Identify which cell holds the provided text, then report its (X, Y) central coordinate. 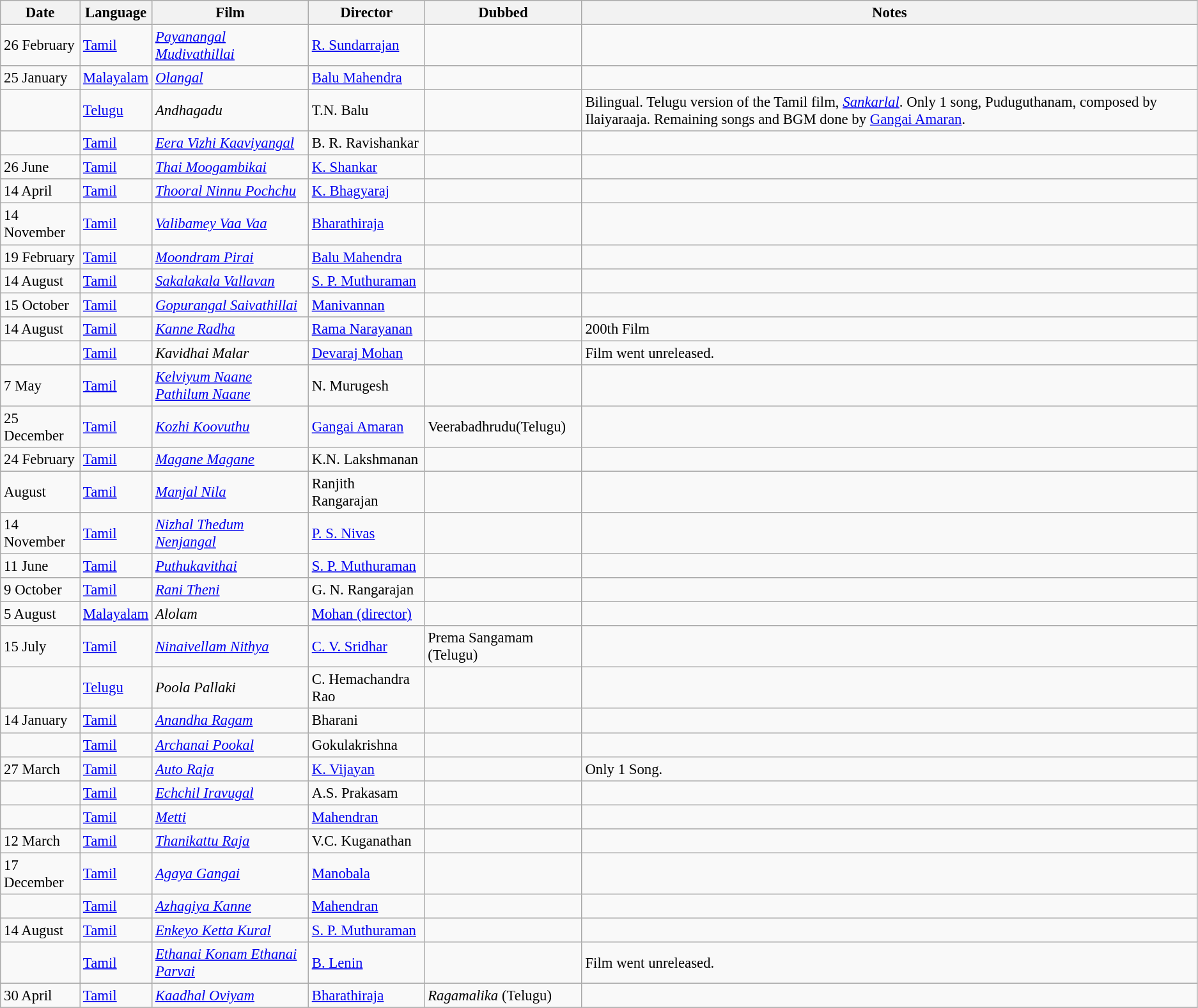
Ragamalika (Telugu) (503, 996)
A.S. Prakasam (366, 793)
19 February (40, 257)
G. N. Rangarajan (366, 590)
Rama Narayanan (366, 329)
Alolam (230, 614)
C. V. Sridhar (366, 647)
Nizhal Thedum Nenjangal (230, 533)
Thooral Ninnu Pochchu (230, 191)
15 October (40, 305)
T.N. Balu (366, 111)
26 June (40, 167)
R. Sundarrajan (366, 46)
Metti (230, 817)
Puthukavithai (230, 566)
Thanikattu Raja (230, 841)
25 December (40, 427)
August (40, 492)
Andhagadu (230, 111)
Manjal Nila (230, 492)
Prema Sangamam (Telugu) (503, 647)
Agaya Gangai (230, 873)
Archanai Pookal (230, 745)
K. Vijayan (366, 769)
Anandha Ragam (230, 721)
Enkeyo Ketta Kural (230, 930)
Ethanai Konam Ethanai Parvai (230, 963)
K.N. Lakshmanan (366, 460)
Azhagiya Kanne (230, 906)
5 August (40, 614)
9 October (40, 590)
Gokulakrishna (366, 745)
Bharani (366, 721)
Kanne Radha (230, 329)
Manivannan (366, 305)
Language (116, 13)
11 June (40, 566)
Ranjith Rangarajan (366, 492)
12 March (40, 841)
K. Shankar (366, 167)
C. Hemachandra Rao (366, 688)
Moondram Pirai (230, 257)
Veerabadhrudu(Telugu) (503, 427)
Film (230, 13)
Olangal (230, 78)
Poola Pallaki (230, 688)
17 December (40, 873)
24 February (40, 460)
Eera Vizhi Kaaviyangal (230, 143)
25 January (40, 78)
Rani Theni (230, 590)
Kavidhai Malar (230, 353)
14 January (40, 721)
Kozhi Koovuthu (230, 427)
7 May (40, 386)
Ninaivellam Nithya (230, 647)
26 February (40, 46)
Date (40, 13)
Magane Magane (230, 460)
B. Lenin (366, 963)
Auto Raja (230, 769)
Thai Moogambikai (230, 167)
V.C. Kuganathan (366, 841)
Sakalakala Vallavan (230, 281)
Gopurangal Saivathillai (230, 305)
Payanangal Mudivathillai (230, 46)
27 March (40, 769)
Gangai Amaran (366, 427)
B. R. Ravishankar (366, 143)
14 April (40, 191)
Echchil Iravugal (230, 793)
Manobala (366, 873)
Valibamey Vaa Vaa (230, 224)
Only 1 Song. (889, 769)
30 April (40, 996)
N. Murugesh (366, 386)
Kaadhal Oviyam (230, 996)
Notes (889, 13)
P. S. Nivas (366, 533)
K. Bhagyaraj (366, 191)
Dubbed (503, 13)
Mohan (director) (366, 614)
Devaraj Mohan (366, 353)
Kelviyum Naane Pathilum Naane (230, 386)
15 July (40, 647)
Director (366, 13)
200th Film (889, 329)
